Identify which cell holds the provided text, then report its (x, y) central coordinate. 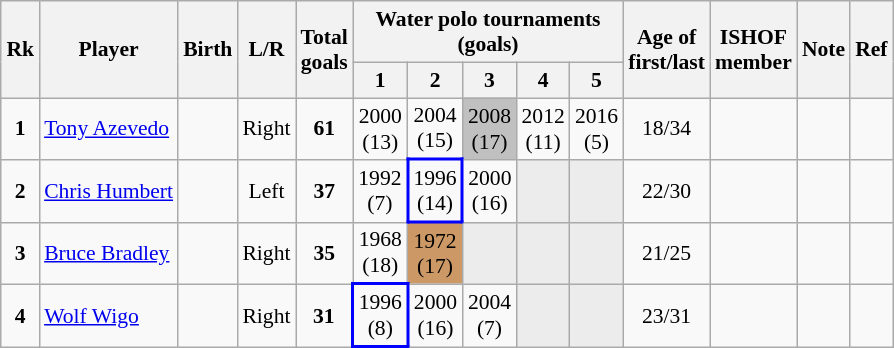
2004(7) (489, 316)
Bruce Bradley (108, 253)
37 (324, 192)
Ref (871, 50)
2012(11) (542, 129)
2004(15) (436, 129)
Rk (20, 50)
Age offirst/last (666, 50)
1992(7) (380, 192)
1996(14) (436, 192)
61 (324, 129)
ISHOFmember (754, 50)
Birth (208, 50)
5 (596, 80)
18/34 (666, 129)
Note (824, 50)
Left (266, 192)
Water polo tournaments(goals) (488, 32)
L/R (266, 50)
1996(8) (380, 316)
23/31 (666, 316)
1972(17) (436, 253)
21/25 (666, 253)
2008(17) (489, 129)
Player (108, 50)
Totalgoals (324, 50)
35 (324, 253)
1968(18) (380, 253)
Chris Humbert (108, 192)
31 (324, 316)
2000(13) (380, 129)
Tony Azevedo (108, 129)
22/30 (666, 192)
Wolf Wigo (108, 316)
2016(5) (596, 129)
